Extract the (X, Y) coordinate from the center of the cell holding the provided text.  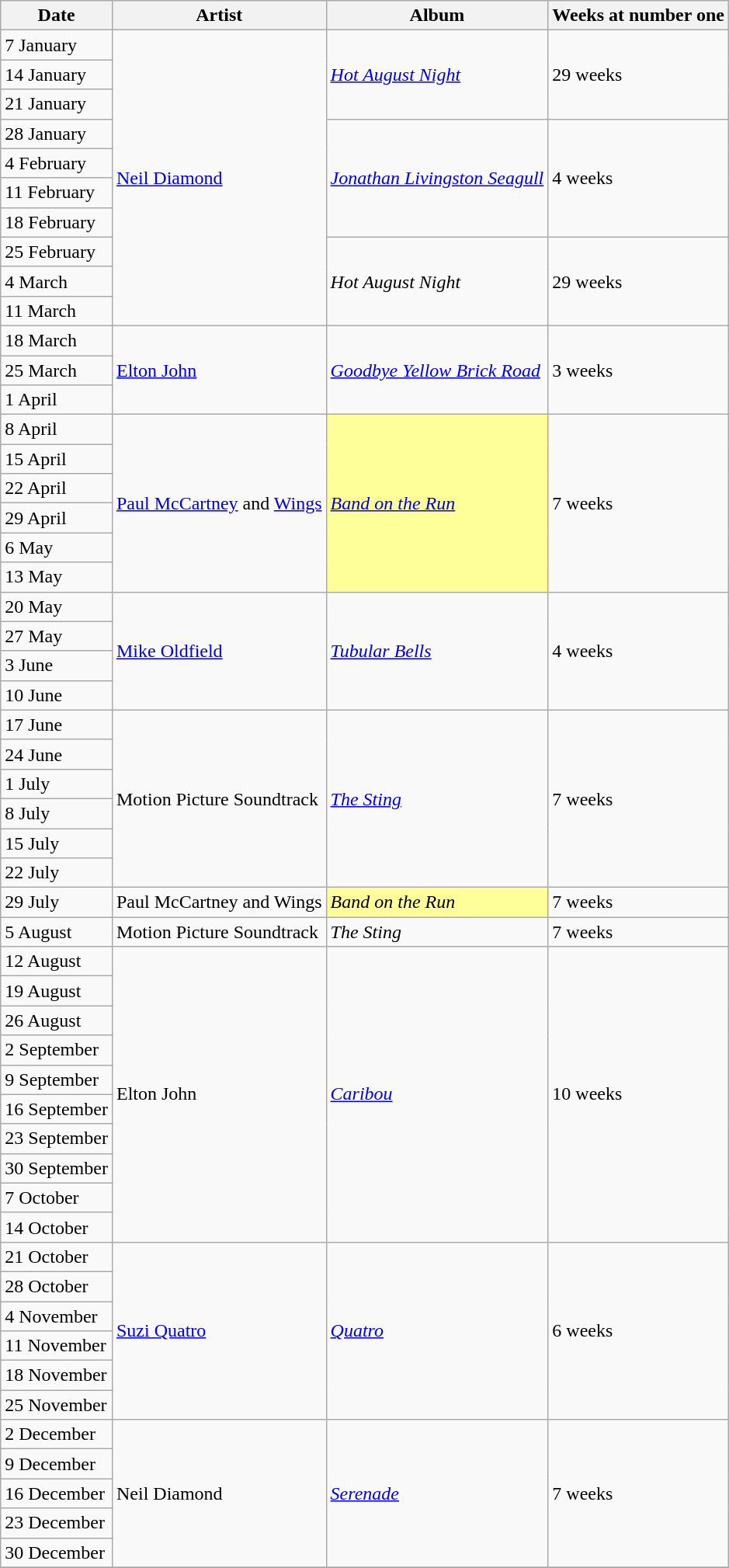
15 July (57, 843)
29 April (57, 518)
18 February (57, 222)
25 November (57, 1405)
Quatro (437, 1330)
4 February (57, 163)
28 October (57, 1286)
1 July (57, 784)
18 November (57, 1375)
4 March (57, 281)
21 January (57, 104)
14 October (57, 1227)
18 March (57, 340)
2 December (57, 1434)
5 August (57, 932)
6 weeks (638, 1330)
Weeks at number one (638, 16)
11 February (57, 193)
11 March (57, 311)
16 September (57, 1109)
Mike Oldfield (219, 651)
Jonathan Livingston Seagull (437, 178)
Caribou (437, 1095)
3 weeks (638, 370)
30 December (57, 1552)
23 December (57, 1523)
3 June (57, 666)
Suzi Quatro (219, 1330)
Date (57, 16)
20 May (57, 607)
Tubular Bells (437, 651)
10 weeks (638, 1095)
27 May (57, 636)
9 September (57, 1080)
8 April (57, 429)
2 September (57, 1050)
24 June (57, 754)
8 July (57, 813)
25 February (57, 252)
Serenade (437, 1493)
1 April (57, 400)
15 April (57, 459)
7 October (57, 1198)
19 August (57, 991)
25 March (57, 370)
Album (437, 16)
Artist (219, 16)
7 January (57, 45)
22 April (57, 488)
4 November (57, 1316)
26 August (57, 1020)
11 November (57, 1346)
12 August (57, 961)
13 May (57, 577)
30 September (57, 1168)
16 December (57, 1493)
28 January (57, 134)
17 June (57, 725)
6 May (57, 548)
9 December (57, 1464)
Goodbye Yellow Brick Road (437, 370)
29 July (57, 902)
14 January (57, 75)
10 June (57, 695)
23 September (57, 1139)
22 July (57, 873)
21 October (57, 1257)
